For the text-containing cell, return its midpoint in (X, Y) coordinate format. 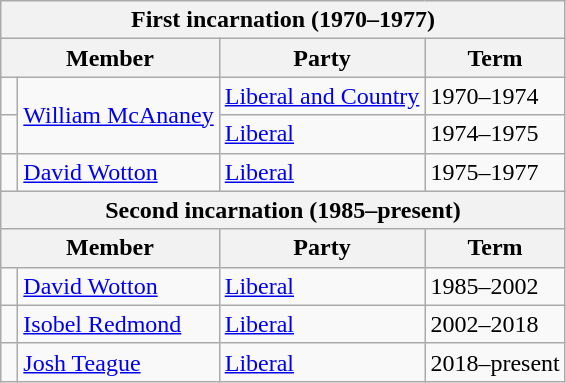
Josh Teague (118, 362)
1975–1977 (495, 172)
Second incarnation (1985–present) (283, 210)
2002–2018 (495, 324)
1985–2002 (495, 286)
Isobel Redmond (118, 324)
2018–present (495, 362)
1970–1974 (495, 96)
William McAnaney (118, 115)
Liberal and Country (322, 96)
1974–1975 (495, 134)
First incarnation (1970–1977) (283, 20)
